Find where the given text appears and provide that cell's center as [X, Y] coordinate. 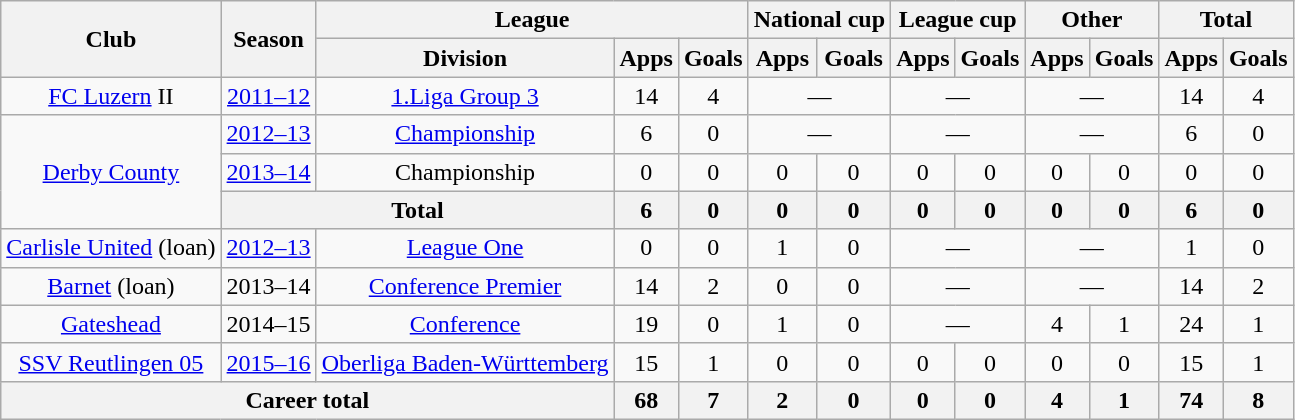
2015–16 [268, 362]
Division [465, 58]
Derby County [111, 172]
1.Liga Group 3 [465, 96]
8 [1258, 400]
24 [1191, 324]
Season [268, 39]
68 [646, 400]
FC Luzern II [111, 96]
League [532, 20]
SSV Reutlingen 05 [111, 362]
Conference [465, 324]
Conference Premier [465, 286]
Club [111, 39]
League One [465, 248]
Oberliga Baden-Württemberg [465, 362]
Gateshead [111, 324]
74 [1191, 400]
2011–12 [268, 96]
Carlisle United (loan) [111, 248]
Barnet (loan) [111, 286]
National cup [819, 20]
Career total [308, 400]
7 [713, 400]
2014–15 [268, 324]
19 [646, 324]
League cup [958, 20]
Other [1092, 20]
